Locate the cell with the specified text and output its [X, Y] center coordinate. 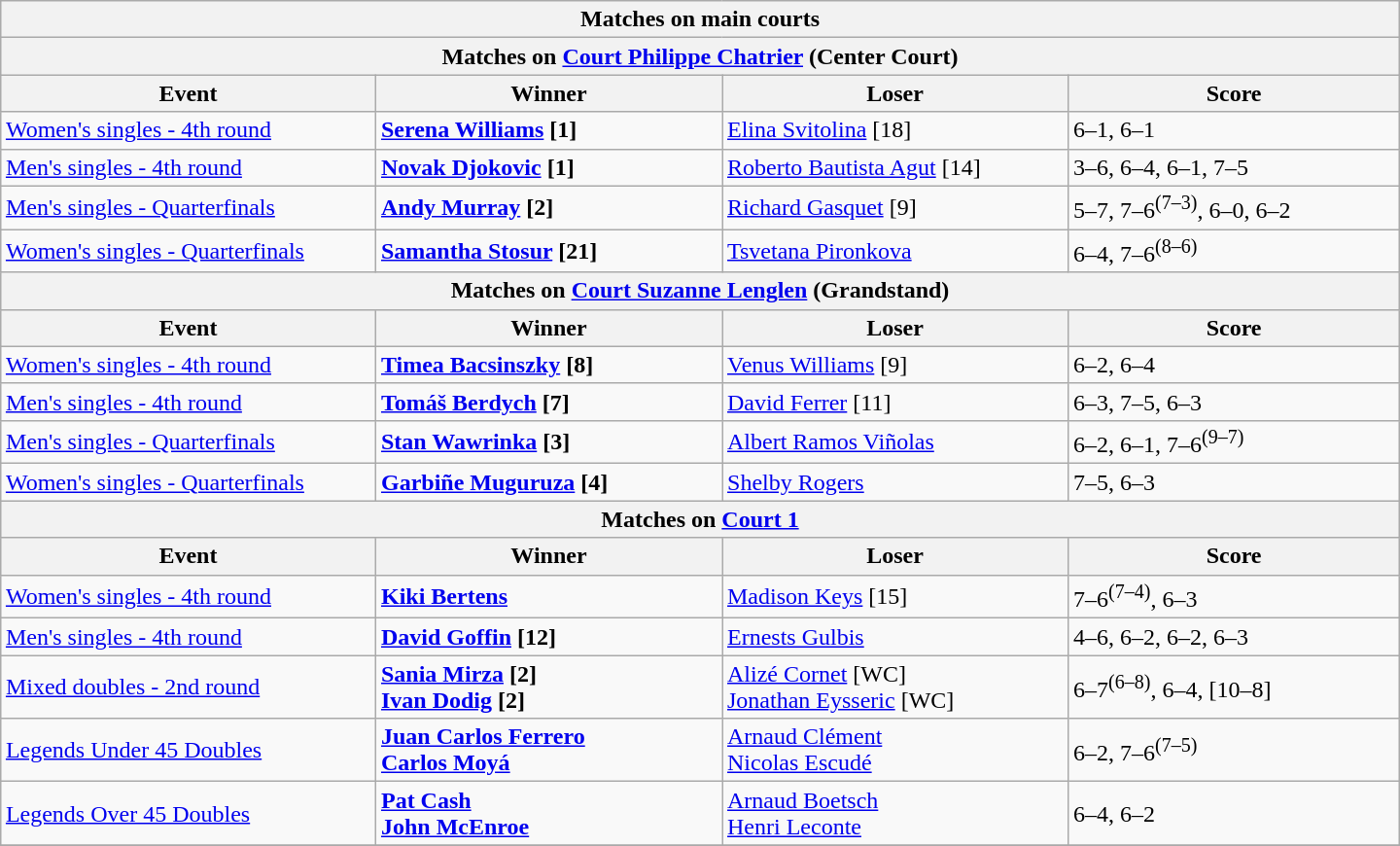
Sania Mirza [2] Ivan Dodig [2] [548, 687]
Shelby Rogers [894, 482]
Legends Over 45 Doubles [188, 813]
Pat Cash John McEnroe [548, 813]
Tomáš Berdych [7] [548, 402]
Juan Carlos Ferrero Carlos Moyá [548, 751]
Garbiñe Muguruza [4] [548, 482]
6–1, 6–1 [1235, 130]
Mixed doubles - 2nd round [188, 687]
Kiki Bertens [548, 597]
Matches on main courts [700, 19]
Matches on Court Philippe Chatrier (Center Court) [700, 56]
6–3, 7–5, 6–3 [1235, 402]
7–6(7–4), 6–3 [1235, 597]
Andy Murray [2] [548, 208]
Elina Svitolina [18] [894, 130]
Serena Williams [1] [548, 130]
Stan Wawrinka [3] [548, 441]
6–7(6–8), 6–4, [10–8] [1235, 687]
6–4, 7–6(8–6) [1235, 251]
Samantha Stosur [21] [548, 251]
6–2, 6–4 [1235, 365]
5–7, 7–6(7–3), 6–0, 6–2 [1235, 208]
Timea Bacsinszky [8] [548, 365]
Novak Djokovic [1] [548, 167]
Legends Under 45 Doubles [188, 751]
Ernests Gulbis [894, 637]
Madison Keys [15] [894, 597]
7–5, 6–3 [1235, 482]
Alizé Cornet [WC] Jonathan Eysseric [WC] [894, 687]
Tsvetana Pironkova [894, 251]
Arnaud Boetsch Henri Leconte [894, 813]
3–6, 6–4, 6–1, 7–5 [1235, 167]
Matches on Court Suzanne Lenglen (Grandstand) [700, 291]
4–6, 6–2, 6–2, 6–3 [1235, 637]
Roberto Bautista Agut [14] [894, 167]
6–4, 6–2 [1235, 813]
David Ferrer [11] [894, 402]
Albert Ramos Viñolas [894, 441]
Matches on Court 1 [700, 519]
6–2, 7–6(7–5) [1235, 751]
Richard Gasquet [9] [894, 208]
David Goffin [12] [548, 637]
Venus Williams [9] [894, 365]
Arnaud Clément Nicolas Escudé [894, 751]
6–2, 6–1, 7–6(9–7) [1235, 441]
